From the cell containing the given text, extract its center point as [x, y] coordinate. 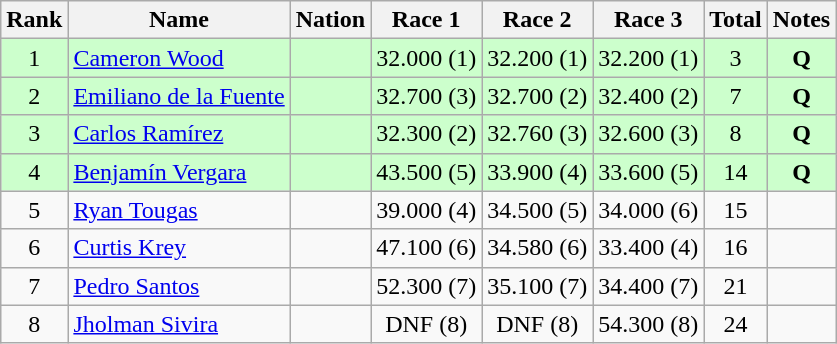
5 [34, 210]
35.100 (7) [538, 286]
Total [736, 20]
Curtis Krey [179, 248]
Benjamín Vergara [179, 172]
43.500 (5) [426, 172]
54.300 (8) [648, 324]
34.500 (5) [538, 210]
34.400 (7) [648, 286]
Pedro Santos [179, 286]
Carlos Ramírez [179, 134]
Race 3 [648, 20]
16 [736, 248]
Ryan Tougas [179, 210]
24 [736, 324]
21 [736, 286]
52.300 (7) [426, 286]
39.000 (4) [426, 210]
32.300 (2) [426, 134]
Race 2 [538, 20]
14 [736, 172]
1 [34, 58]
2 [34, 96]
32.700 (2) [538, 96]
32.760 (3) [538, 134]
Cameron Wood [179, 58]
Name [179, 20]
Notes [801, 20]
47.100 (6) [426, 248]
Rank [34, 20]
34.000 (6) [648, 210]
Jholman Sivira [179, 324]
32.000 (1) [426, 58]
33.400 (4) [648, 248]
34.580 (6) [538, 248]
Nation [330, 20]
33.600 (5) [648, 172]
Race 1 [426, 20]
33.900 (4) [538, 172]
32.400 (2) [648, 96]
6 [34, 248]
15 [736, 210]
32.700 (3) [426, 96]
4 [34, 172]
32.600 (3) [648, 134]
Emiliano de la Fuente [179, 96]
